Pinpoint the cell where the given text exists, returning its [X, Y] midpoint coordinate. 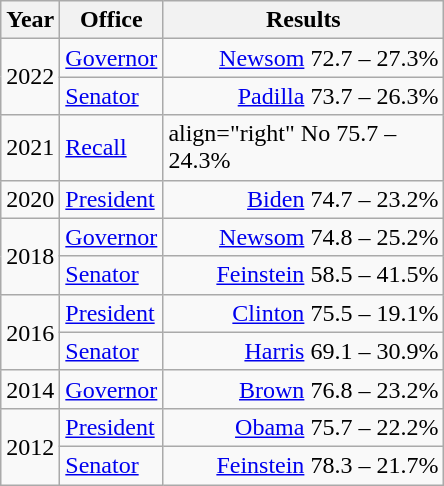
Obama 75.7 – 22.2% [304, 427]
2012 [30, 446]
Recall [112, 148]
Clinton 75.5 – 19.1% [304, 313]
Newsom 74.8 – 25.2% [304, 237]
Padilla 73.7 – 26.3% [304, 96]
Brown 76.8 – 23.2% [304, 389]
Results [304, 20]
2021 [30, 148]
Feinstein 78.3 – 21.7% [304, 465]
2014 [30, 389]
Office [112, 20]
Biden 74.7 – 23.2% [304, 199]
Newsom 72.7 – 27.3% [304, 58]
Harris 69.1 – 30.9% [304, 351]
2016 [30, 332]
2020 [30, 199]
2022 [30, 77]
Feinstein 58.5 – 41.5% [304, 275]
2018 [30, 256]
Year [30, 20]
align="right" No 75.7 – 24.3% [304, 148]
